Extract the (x, y) coordinate from the center of the cell holding the provided text.  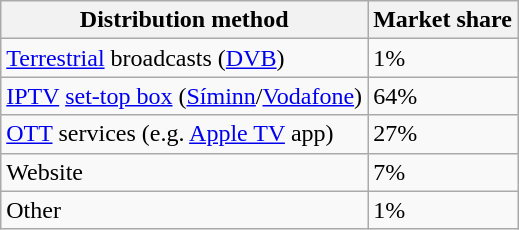
Terrestrial broadcasts (DVB) (184, 58)
OTT services (e.g. Apple TV app) (184, 134)
64% (443, 96)
27% (443, 134)
Other (184, 210)
IPTV set-top box (Síminn/Vodafone) (184, 96)
Website (184, 172)
Distribution method (184, 20)
7% (443, 172)
Market share (443, 20)
